For the text-containing cell, return its midpoint in [x, y] coordinate format. 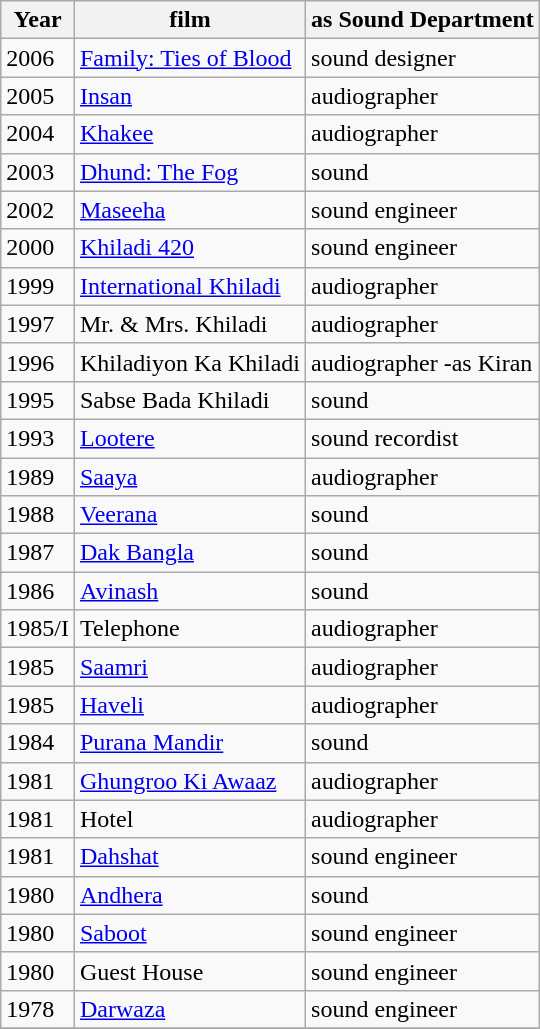
1993 [38, 438]
Khiladi 420 [190, 248]
1986 [38, 591]
1989 [38, 477]
audiographer -as Kiran [423, 362]
1978 [38, 1009]
1995 [38, 400]
Purana Mandir [190, 743]
as Sound Department [423, 20]
International Khiladi [190, 286]
sound designer [423, 58]
1987 [38, 553]
2005 [38, 96]
2000 [38, 248]
Mr. & Mrs. Khiladi [190, 324]
Haveli [190, 705]
Khakee [190, 134]
Insan [190, 96]
2003 [38, 172]
1984 [38, 743]
Hotel [190, 819]
Dak Bangla [190, 553]
Veerana [190, 515]
Dahshat [190, 857]
1997 [38, 324]
Sabse Bada Khiladi [190, 400]
Lootere [190, 438]
Family: Ties of Blood [190, 58]
Saaya [190, 477]
1996 [38, 362]
1985/I [38, 629]
1988 [38, 515]
Maseeha [190, 210]
Saboot [190, 933]
2006 [38, 58]
Khiladiyon Ka Khiladi [190, 362]
Darwaza [190, 1009]
Ghungroo Ki Awaaz [190, 781]
Guest House [190, 971]
Andhera [190, 895]
Dhund: The Fog [190, 172]
sound recordist [423, 438]
1999 [38, 286]
Year [38, 20]
film [190, 20]
2004 [38, 134]
Avinash [190, 591]
Saamri [190, 667]
Telephone [190, 629]
2002 [38, 210]
